Identify which cell holds the provided text, then report its [x, y] central coordinate. 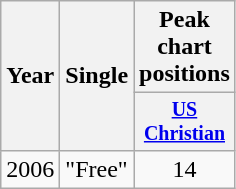
"Free" [97, 169]
14 [185, 169]
Peak chart positions [185, 47]
US Christian [185, 122]
2006 [30, 169]
Year [30, 76]
Single [97, 76]
